Search for the cell housing the specified text and yield its (x, y) center coordinate. 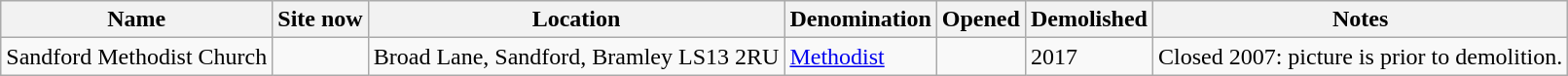
Opened (981, 19)
Demolished (1088, 19)
Methodist (860, 57)
Site now (320, 19)
2017 (1088, 57)
Denomination (860, 19)
Closed 2007: picture is prior to demolition. (1360, 57)
Sandford Methodist Church (136, 57)
Location (576, 19)
Name (136, 19)
Notes (1360, 19)
Broad Lane, Sandford, Bramley LS13 2RU (576, 57)
